Detect which cell encompasses the target text, then output its [X, Y] center coordinate. 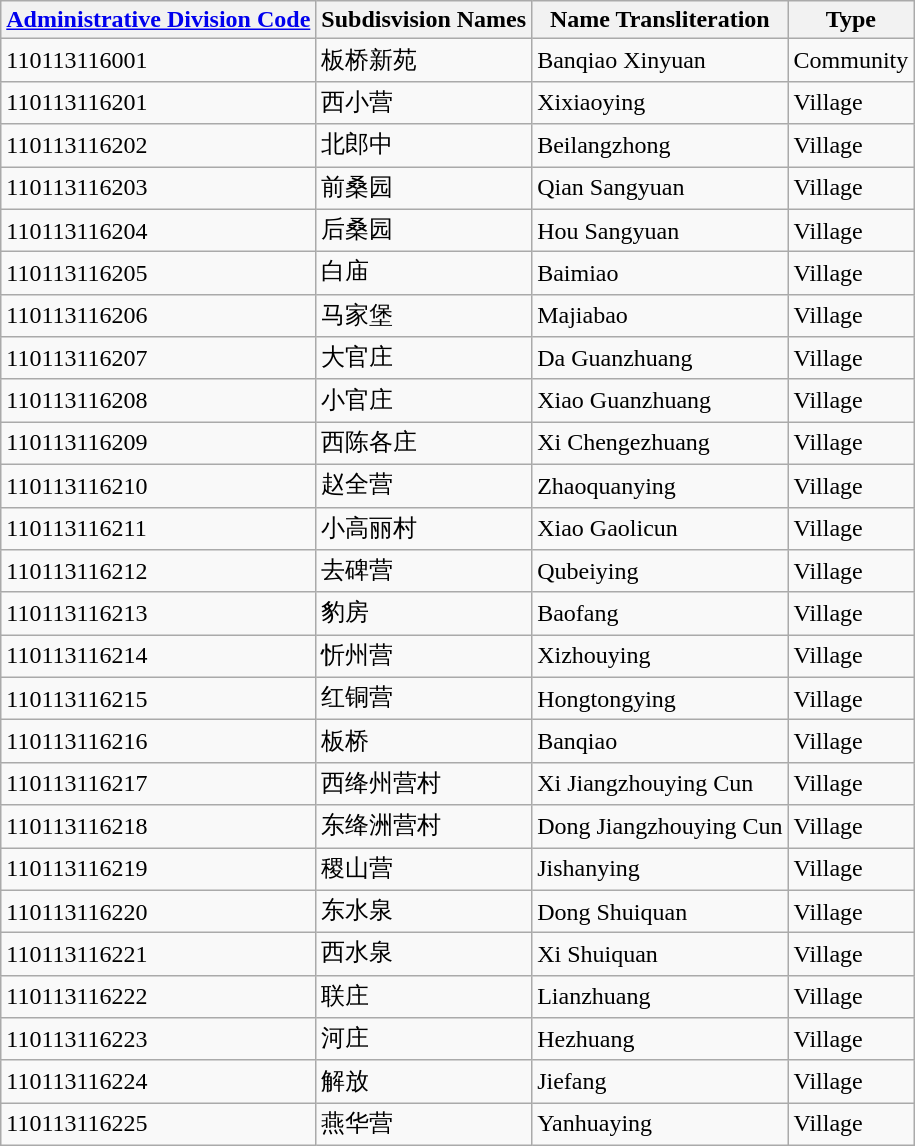
110113116222 [158, 996]
稷山营 [424, 870]
Banqiao Xinyuan [660, 60]
白庙 [424, 274]
Dong Jiangzhouying Cun [660, 826]
Xiao Gaolicun [660, 528]
110113116211 [158, 528]
赵全营 [424, 486]
板桥 [424, 742]
110113116205 [158, 274]
Dong Shuiquan [660, 912]
豹房 [424, 614]
Xi Jiangzhouying Cun [660, 784]
Xi Chengezhuang [660, 444]
110113116223 [158, 1040]
110113116214 [158, 656]
西水泉 [424, 954]
Xiao Guanzhuang [660, 400]
110113116201 [158, 102]
北郎中 [424, 146]
东绛洲营村 [424, 826]
Administrative Division Code [158, 20]
联庄 [424, 996]
西陈各庄 [424, 444]
去碑营 [424, 572]
110113116213 [158, 614]
Community [851, 60]
Hou Sangyuan [660, 230]
小高丽村 [424, 528]
110113116216 [158, 742]
Zhaoquanying [660, 486]
燕华营 [424, 1124]
大官庄 [424, 358]
Qian Sangyuan [660, 188]
110113116209 [158, 444]
Jiefang [660, 1082]
Yanhuaying [660, 1124]
小官庄 [424, 400]
Jishanying [660, 870]
110113116221 [158, 954]
110113116219 [158, 870]
Beilangzhong [660, 146]
前桑园 [424, 188]
110113116224 [158, 1082]
Xi Shuiquan [660, 954]
东水泉 [424, 912]
解放 [424, 1082]
板桥新苑 [424, 60]
红铜营 [424, 698]
110113116208 [158, 400]
110113116220 [158, 912]
110113116217 [158, 784]
110113116202 [158, 146]
110113116210 [158, 486]
110113116218 [158, 826]
河庄 [424, 1040]
西绛州营村 [424, 784]
110113116212 [158, 572]
Type [851, 20]
Xixiaoying [660, 102]
110113116203 [158, 188]
110113116204 [158, 230]
Lianzhuang [660, 996]
Majiabao [660, 316]
Banqiao [660, 742]
西小营 [424, 102]
Baofang [660, 614]
110113116225 [158, 1124]
110113116207 [158, 358]
Xizhouying [660, 656]
110113116001 [158, 60]
忻州营 [424, 656]
Hezhuang [660, 1040]
110113116215 [158, 698]
后桑园 [424, 230]
Hongtongying [660, 698]
Name Transliteration [660, 20]
Da Guanzhuang [660, 358]
Qubeiying [660, 572]
Subdisvision Names [424, 20]
马家堡 [424, 316]
Baimiao [660, 274]
110113116206 [158, 316]
